Search for the cell housing the specified text and yield its [x, y] center coordinate. 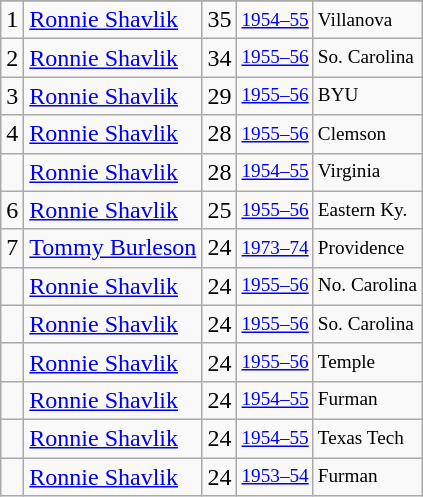
1973–74 [275, 248]
35 [220, 20]
1 [12, 20]
Providence [367, 248]
Clemson [367, 134]
3 [12, 96]
29 [220, 96]
6 [12, 210]
7 [12, 248]
1953–54 [275, 477]
Virginia [367, 172]
Texas Tech [367, 438]
4 [12, 134]
Villanova [367, 20]
2 [12, 58]
Temple [367, 362]
Eastern Ky. [367, 210]
25 [220, 210]
No. Carolina [367, 286]
34 [220, 58]
Tommy Burleson [113, 248]
BYU [367, 96]
